Return (X, Y) of the center of cell containing provided text 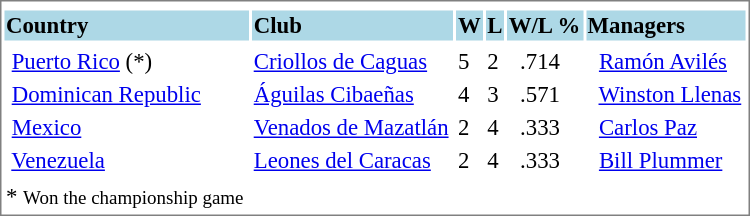
Leones del Caracas (352, 161)
3 (496, 95)
Ramón Avilés (666, 61)
Águilas Cibaeñas (352, 95)
.571 (545, 95)
Carlos Paz (666, 127)
Managers (666, 25)
L (496, 25)
Bill Plummer (666, 161)
Country (126, 25)
Puerto Rico (*) (126, 61)
Club (352, 25)
* Won the championship game (126, 197)
W/L % (545, 25)
5 (469, 61)
Dominican Republic (126, 95)
Mexico (126, 127)
Winston Llenas (666, 95)
Criollos de Caguas (352, 61)
W (469, 25)
Venados de Mazatlán (352, 127)
Venezuela (126, 161)
.714 (545, 61)
